Return (X, Y) of the center of cell containing provided text 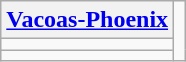
Vacoas-Phoenix (88, 20)
